Detect which cell encompasses the target text, then output its [X, Y] center coordinate. 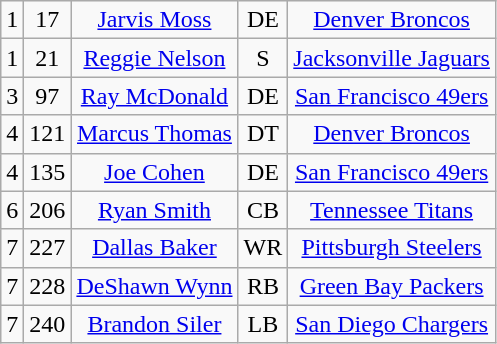
240 [48, 324]
6 [12, 210]
135 [48, 172]
Ryan Smith [154, 210]
S [263, 58]
San Diego Chargers [392, 324]
DeShawn Wynn [154, 286]
RB [263, 286]
17 [48, 20]
121 [48, 134]
21 [48, 58]
Green Bay Packers [392, 286]
228 [48, 286]
CB [263, 210]
Jacksonville Jaguars [392, 58]
Pittsburgh Steelers [392, 248]
227 [48, 248]
Marcus Thomas [154, 134]
Dallas Baker [154, 248]
Ray McDonald [154, 96]
WR [263, 248]
97 [48, 96]
DT [263, 134]
3 [12, 96]
Reggie Nelson [154, 58]
Joe Cohen [154, 172]
Brandon Siler [154, 324]
Tennessee Titans [392, 210]
Jarvis Moss [154, 20]
LB [263, 324]
206 [48, 210]
